Pinpoint the cell where the given text exists, returning its [x, y] midpoint coordinate. 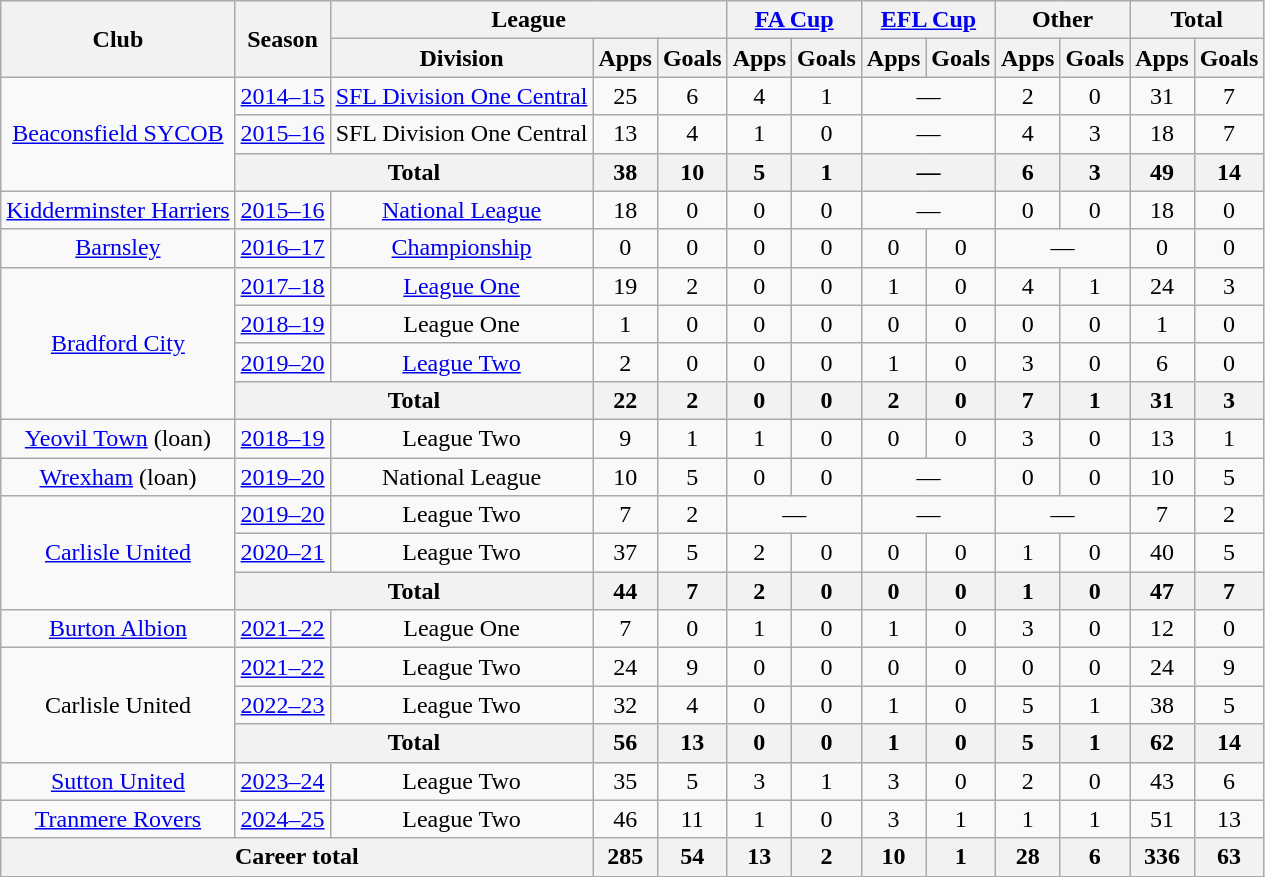
Club [118, 39]
46 [625, 819]
Other [1063, 20]
Wrexham (loan) [118, 477]
2020–21 [282, 553]
11 [692, 819]
12 [1162, 629]
44 [625, 591]
Career total [297, 857]
Barnsley [118, 248]
19 [625, 286]
2017–18 [282, 286]
37 [625, 553]
285 [625, 857]
47 [1162, 591]
FA Cup [794, 20]
56 [625, 743]
EFL Cup [928, 20]
Yeovil Town (loan) [118, 438]
63 [1229, 857]
Burton Albion [118, 629]
Bradford City [118, 343]
Championship [462, 248]
Beaconsfield SYCOB [118, 134]
49 [1162, 172]
Sutton United [118, 781]
22 [625, 400]
51 [1162, 819]
40 [1162, 553]
32 [625, 705]
35 [625, 781]
Tranmere Rovers [118, 819]
2022–23 [282, 705]
43 [1162, 781]
25 [625, 96]
Division [462, 58]
League [528, 20]
2014–15 [282, 96]
62 [1162, 743]
2023–24 [282, 781]
54 [692, 857]
336 [1162, 857]
28 [1028, 857]
2016–17 [282, 248]
2024–25 [282, 819]
Season [282, 39]
Kidderminster Harriers [118, 210]
